Scan for the cell matching the given text and deliver its (x, y) coordinate at center. 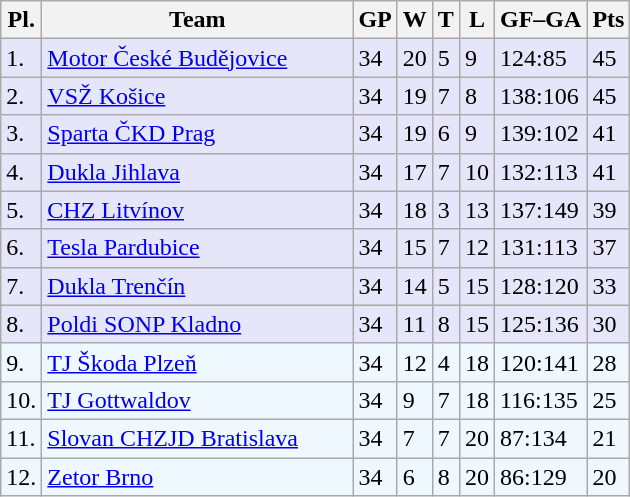
4. (22, 172)
2. (22, 96)
Pl. (22, 20)
Dukla Trenčín (198, 286)
28 (608, 362)
T (446, 20)
33 (608, 286)
TJ Gottwaldov (198, 400)
L (476, 20)
124:85 (540, 58)
Motor České Budějovice (198, 58)
9. (22, 362)
1. (22, 58)
VSŽ Košice (198, 96)
Zetor Brno (198, 477)
GF–GA (540, 20)
10 (476, 172)
Pts (608, 20)
Team (198, 20)
Tesla Pardubice (198, 248)
Sparta ČKD Prag (198, 134)
132:113 (540, 172)
5. (22, 210)
21 (608, 438)
13 (476, 210)
3 (446, 210)
30 (608, 324)
87:134 (540, 438)
14 (414, 286)
39 (608, 210)
7. (22, 286)
6. (22, 248)
Dukla Jihlava (198, 172)
CHZ Litvínov (198, 210)
4 (446, 362)
128:120 (540, 286)
12. (22, 477)
17 (414, 172)
3. (22, 134)
W (414, 20)
10. (22, 400)
25 (608, 400)
125:136 (540, 324)
138:106 (540, 96)
86:129 (540, 477)
8. (22, 324)
Poldi SONP Kladno (198, 324)
120:141 (540, 362)
11 (414, 324)
116:135 (540, 400)
Slovan CHZJD Bratislava (198, 438)
GP (375, 20)
139:102 (540, 134)
137:149 (540, 210)
11. (22, 438)
131:113 (540, 248)
37 (608, 248)
TJ Škoda Plzeň (198, 362)
